Detect which cell encompasses the target text, then output its (x, y) center coordinate. 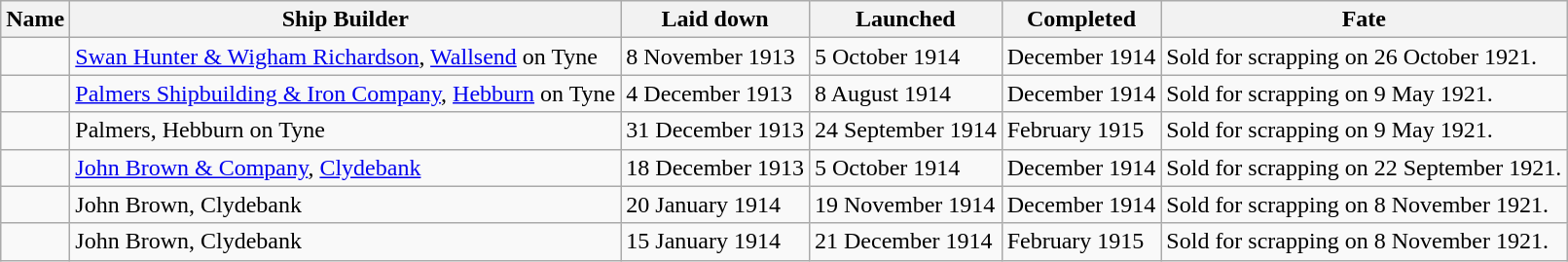
John Brown & Company, Clydebank (346, 168)
Completed (1081, 19)
15 January 1914 (715, 242)
18 December 1913 (715, 168)
Ship Builder (346, 19)
19 November 1914 (905, 205)
Sold for scrapping on 22 September 1921. (1365, 168)
Sold for scrapping on 26 October 1921. (1365, 56)
21 December 1914 (905, 242)
4 December 1913 (715, 94)
Palmers, Hebburn on Tyne (346, 131)
8 August 1914 (905, 94)
Laid down (715, 19)
31 December 1913 (715, 131)
20 January 1914 (715, 205)
Name (35, 19)
Palmers Shipbuilding & Iron Company, Hebburn on Tyne (346, 94)
8 November 1913 (715, 56)
Swan Hunter & Wigham Richardson, Wallsend on Tyne (346, 56)
24 September 1914 (905, 131)
Launched (905, 19)
Fate (1365, 19)
